For the text-containing cell, return its midpoint in [x, y] coordinate format. 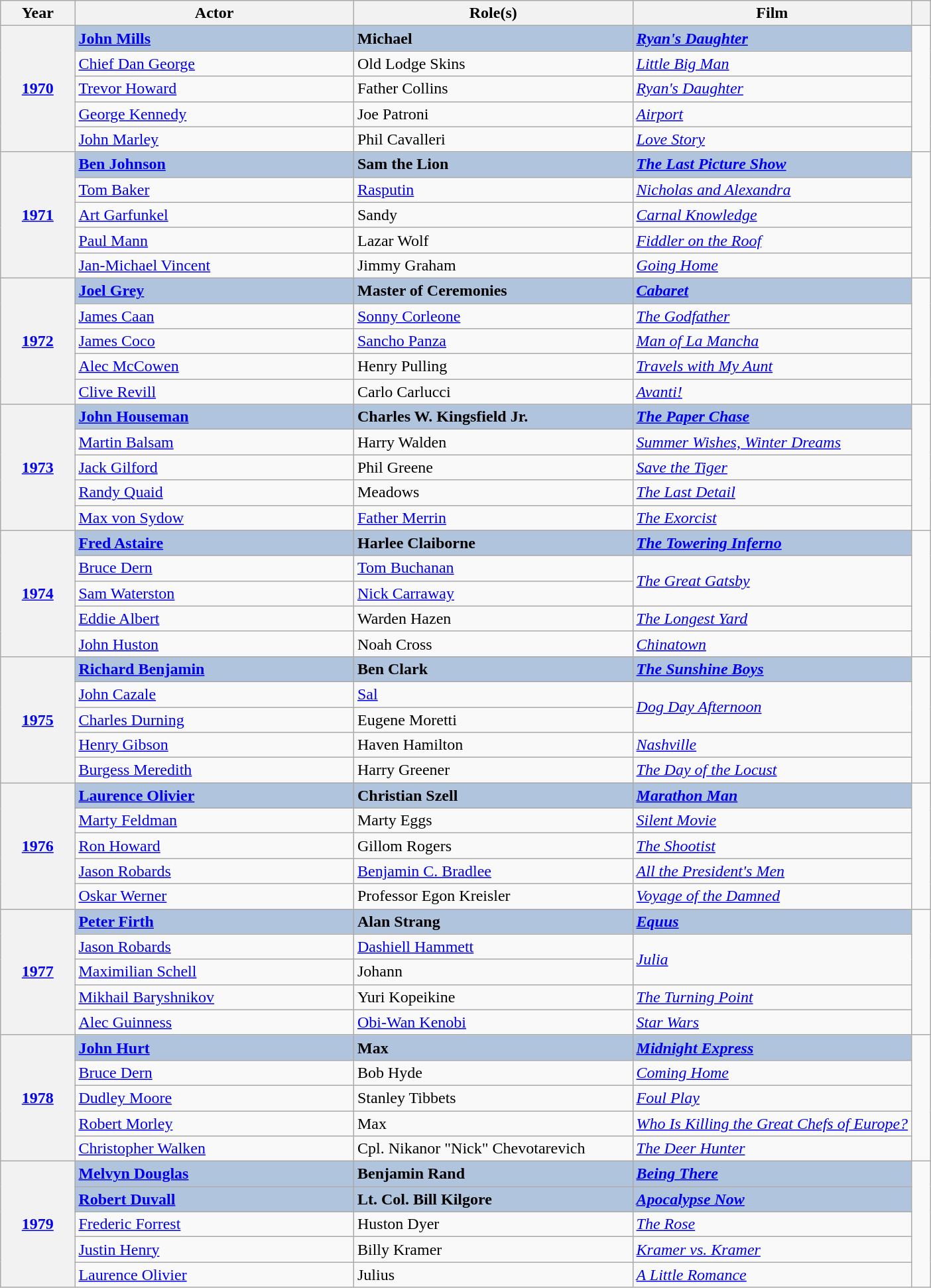
Frederic Forrest [215, 1224]
Paul Mann [215, 240]
Equus [772, 921]
Dudley Moore [215, 1098]
The Paper Chase [772, 417]
The Last Picture Show [772, 164]
Cabaret [772, 290]
Sancho Panza [493, 341]
Ron Howard [215, 846]
Coming Home [772, 1073]
The Rose [772, 1224]
Avanti! [772, 392]
Nicholas and Alexandra [772, 190]
Father Collins [493, 89]
Fred Astaire [215, 543]
The Turning Point [772, 997]
Benjamin C. Bradlee [493, 871]
Airport [772, 114]
Jan-Michael Vincent [215, 265]
Stanley Tibbets [493, 1098]
A Little Romance [772, 1275]
Lt. Col. Bill Kilgore [493, 1199]
Harlee Claiborne [493, 543]
The Godfather [772, 316]
Henry Gibson [215, 745]
Sal [493, 694]
Gillom Rogers [493, 846]
Kramer vs. Kramer [772, 1250]
Lazar Wolf [493, 240]
James Coco [215, 341]
Summer Wishes, Winter Dreams [772, 442]
Martin Balsam [215, 442]
1974 [38, 593]
The Towering Inferno [772, 543]
1976 [38, 846]
Midnight Express [772, 1047]
Charles W. Kingsfield Jr. [493, 417]
Art Garfunkel [215, 215]
Going Home [772, 265]
Chief Dan George [215, 64]
Max von Sydow [215, 518]
All the President's Men [772, 871]
Oskar Werner [215, 896]
Harry Walden [493, 442]
Trevor Howard [215, 89]
John Mills [215, 38]
Rasputin [493, 190]
1979 [38, 1224]
Bob Hyde [493, 1073]
Michael [493, 38]
Obi-Wan Kenobi [493, 1022]
Being There [772, 1174]
Travels with My Aunt [772, 367]
Peter Firth [215, 921]
Actor [215, 13]
Alec McCowen [215, 367]
Jimmy Graham [493, 265]
Henry Pulling [493, 367]
Marty Feldman [215, 821]
Man of La Mancha [772, 341]
Haven Hamilton [493, 745]
Professor Egon Kreisler [493, 896]
John Houseman [215, 417]
Old Lodge Skins [493, 64]
Nashville [772, 745]
1977 [38, 972]
The Sunshine Boys [772, 669]
Marty Eggs [493, 821]
The Exorcist [772, 518]
Ben Clark [493, 669]
1970 [38, 89]
Joel Grey [215, 290]
Maximilian Schell [215, 972]
Sam Waterston [215, 593]
Carlo Carlucci [493, 392]
John Marley [215, 139]
Ben Johnson [215, 164]
1973 [38, 467]
Chinatown [772, 644]
Carnal Knowledge [772, 215]
Randy Quaid [215, 493]
Father Merrin [493, 518]
Noah Cross [493, 644]
Burgess Meredith [215, 770]
Eugene Moretti [493, 719]
Who Is Killing the Great Chefs of Europe? [772, 1124]
Yuri Kopeikine [493, 997]
George Kennedy [215, 114]
John Huston [215, 644]
Phil Greene [493, 467]
1972 [38, 341]
The Last Detail [772, 493]
Robert Morley [215, 1124]
Sandy [493, 215]
James Caan [215, 316]
Jack Gilford [215, 467]
Meadows [493, 493]
Joe Patroni [493, 114]
Love Story [772, 139]
1971 [38, 215]
Clive Revill [215, 392]
The Deer Hunter [772, 1149]
1975 [38, 719]
Richard Benjamin [215, 669]
Mikhail Baryshnikov [215, 997]
Dog Day Afternoon [772, 707]
Foul Play [772, 1098]
Little Big Man [772, 64]
Tom Baker [215, 190]
Charles Durning [215, 719]
Robert Duvall [215, 1199]
Harry Greener [493, 770]
Silent Movie [772, 821]
John Hurt [215, 1047]
Julius [493, 1275]
Cpl. Nikanor "Nick" Chevotarevich [493, 1149]
Alan Strang [493, 921]
Nick Carraway [493, 593]
Sonny Corleone [493, 316]
Voyage of the Damned [772, 896]
The Shootist [772, 846]
Justin Henry [215, 1250]
Master of Ceremonies [493, 290]
The Day of the Locust [772, 770]
Year [38, 13]
Melvyn Douglas [215, 1174]
Billy Kramer [493, 1250]
Film [772, 13]
Fiddler on the Roof [772, 240]
The Longest Yard [772, 618]
Alec Guinness [215, 1022]
Role(s) [493, 13]
Huston Dyer [493, 1224]
1978 [38, 1098]
Benjamin Rand [493, 1174]
Dashiell Hammett [493, 947]
Sam the Lion [493, 164]
Marathon Man [772, 795]
Star Wars [772, 1022]
Save the Tiger [772, 467]
Christopher Walken [215, 1149]
Julia [772, 959]
Phil Cavalleri [493, 139]
Christian Szell [493, 795]
Apocalypse Now [772, 1199]
John Cazale [215, 694]
The Great Gatsby [772, 581]
Eddie Albert [215, 618]
Warden Hazen [493, 618]
Tom Buchanan [493, 568]
Johann [493, 972]
